Provide the (x, y) coordinate of the cell's center where the given text is located.  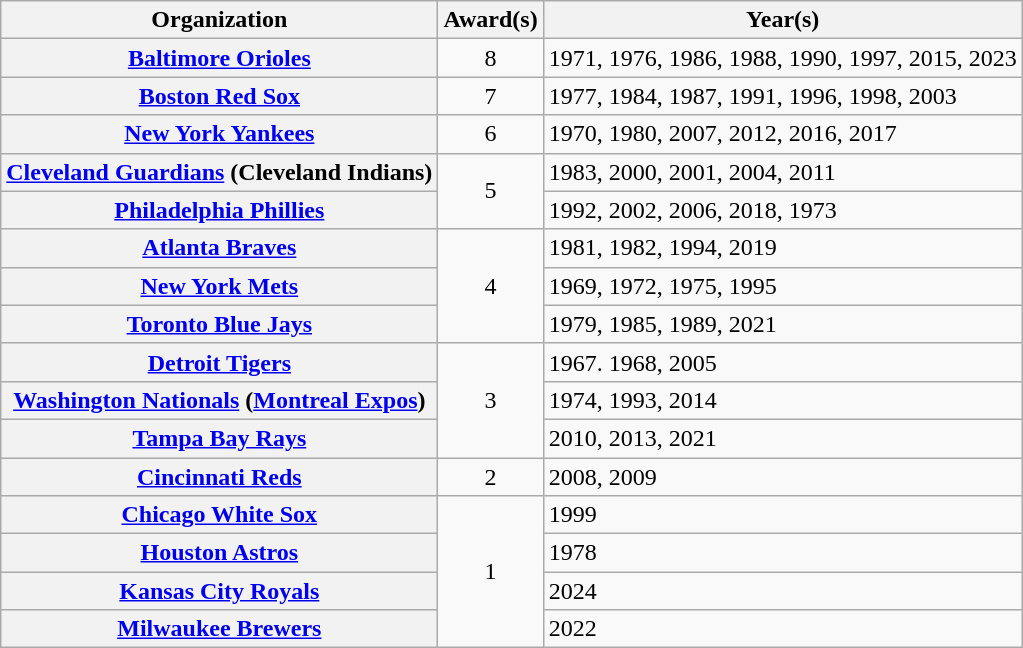
Washington Nationals (Montreal Expos) (220, 400)
1971, 1976, 1986, 1988, 1990, 1997, 2015, 2023 (782, 58)
7 (490, 96)
Year(s) (782, 20)
4 (490, 286)
1999 (782, 515)
Detroit Tigers (220, 362)
Tampa Bay Rays (220, 438)
Milwaukee Brewers (220, 629)
8 (490, 58)
1977, 1984, 1987, 1991, 1996, 1998, 2003 (782, 96)
1970, 1980, 2007, 2012, 2016, 2017 (782, 134)
1992, 2002, 2006, 2018, 1973 (782, 210)
Houston Astros (220, 553)
Toronto Blue Jays (220, 324)
Atlanta Braves (220, 248)
New York Yankees (220, 134)
2008, 2009 (782, 477)
1 (490, 572)
New York Mets (220, 286)
2022 (782, 629)
1974, 1993, 2014 (782, 400)
Chicago White Sox (220, 515)
1979, 1985, 1989, 2021 (782, 324)
Boston Red Sox (220, 96)
1969, 1972, 1975, 1995 (782, 286)
1967. 1968, 2005 (782, 362)
2010, 2013, 2021 (782, 438)
3 (490, 400)
1983, 2000, 2001, 2004, 2011 (782, 172)
2024 (782, 591)
Cincinnati Reds (220, 477)
1978 (782, 553)
5 (490, 191)
Kansas City Royals (220, 591)
6 (490, 134)
Philadelphia Phillies (220, 210)
Award(s) (490, 20)
2 (490, 477)
Cleveland Guardians (Cleveland Indians) (220, 172)
Organization (220, 20)
1981, 1982, 1994, 2019 (782, 248)
Baltimore Orioles (220, 58)
